From the cell containing the given text, extract its center point as [X, Y] coordinate. 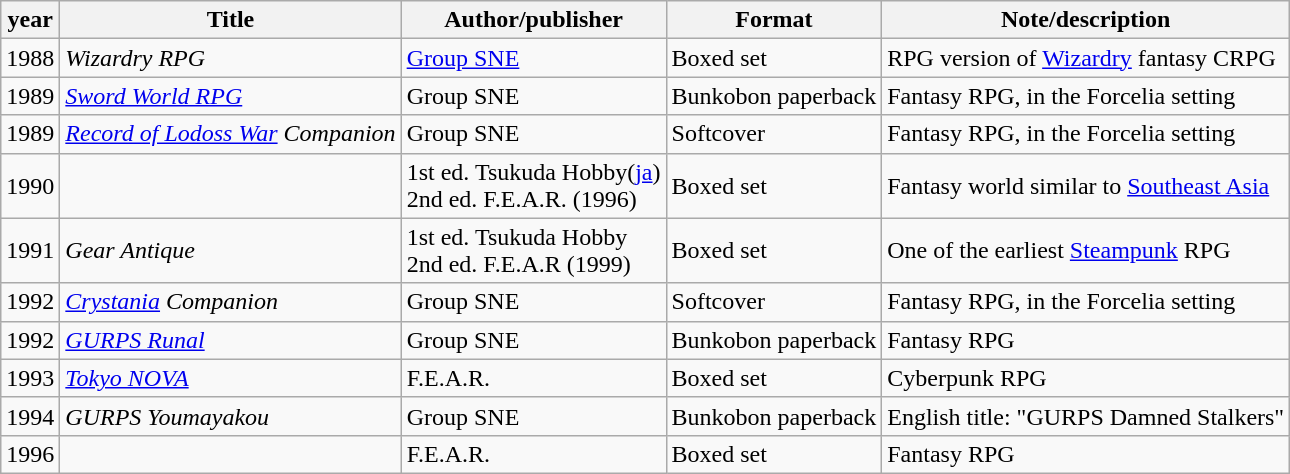
English title: "GURPS Damned Stalkers" [1086, 416]
1st ed. Tsukuda Hobby(ja) 2nd ed. F.E.A.R. (1996) [534, 186]
Format [774, 20]
Gear Antique [230, 250]
1988 [30, 58]
Record of Lodoss War Companion [230, 134]
1st ed. Tsukuda Hobby 2nd ed. F.E.A.R (1999) [534, 250]
1993 [30, 378]
Note/description [1086, 20]
1991 [30, 250]
Tokyo NOVA [230, 378]
1994 [30, 416]
Author/publisher [534, 20]
GURPS Youmayakou [230, 416]
year [30, 20]
Cyberpunk RPG [1086, 378]
Title [230, 20]
Wizardry RPG [230, 58]
One of the earliest Steampunk RPG [1086, 250]
1996 [30, 454]
Fantasy world similar to Southeast Asia [1086, 186]
Sword World RPG [230, 96]
GURPS Runal [230, 340]
RPG version of Wizardry fantasy CRPG [1086, 58]
Crystania Companion [230, 302]
1990 [30, 186]
